Output the (x, y) coordinate of the center of the cell containing the given text.  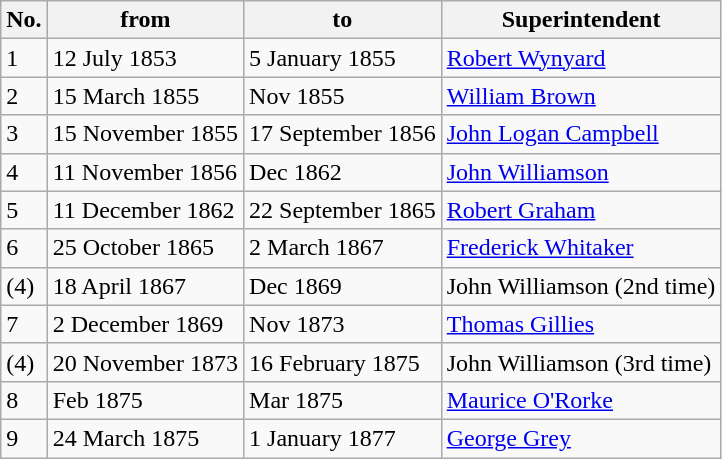
Superintendent (581, 20)
John Williamson (2nd time) (581, 286)
11 November 1856 (145, 172)
20 November 1873 (145, 362)
5 January 1855 (343, 58)
John Logan Campbell (581, 134)
6 (24, 248)
25 October 1865 (145, 248)
Mar 1875 (343, 400)
5 (24, 210)
1 January 1877 (343, 438)
24 March 1875 (145, 438)
3 (24, 134)
15 November 1855 (145, 134)
William Brown (581, 96)
Frederick Whitaker (581, 248)
Dec 1862 (343, 172)
17 September 1856 (343, 134)
Robert Graham (581, 210)
No. (24, 20)
Feb 1875 (145, 400)
4 (24, 172)
to (343, 20)
John Williamson (3rd time) (581, 362)
John Williamson (581, 172)
Nov 1873 (343, 324)
16 February 1875 (343, 362)
18 April 1867 (145, 286)
2 (24, 96)
from (145, 20)
15 March 1855 (145, 96)
22 September 1865 (343, 210)
8 (24, 400)
Thomas Gillies (581, 324)
11 December 1862 (145, 210)
2 December 1869 (145, 324)
9 (24, 438)
George Grey (581, 438)
Dec 1869 (343, 286)
Nov 1855 (343, 96)
2 March 1867 (343, 248)
7 (24, 324)
Robert Wynyard (581, 58)
Maurice O'Rorke (581, 400)
1 (24, 58)
12 July 1853 (145, 58)
